Output the [x, y] coordinate of the center of the cell containing the given text.  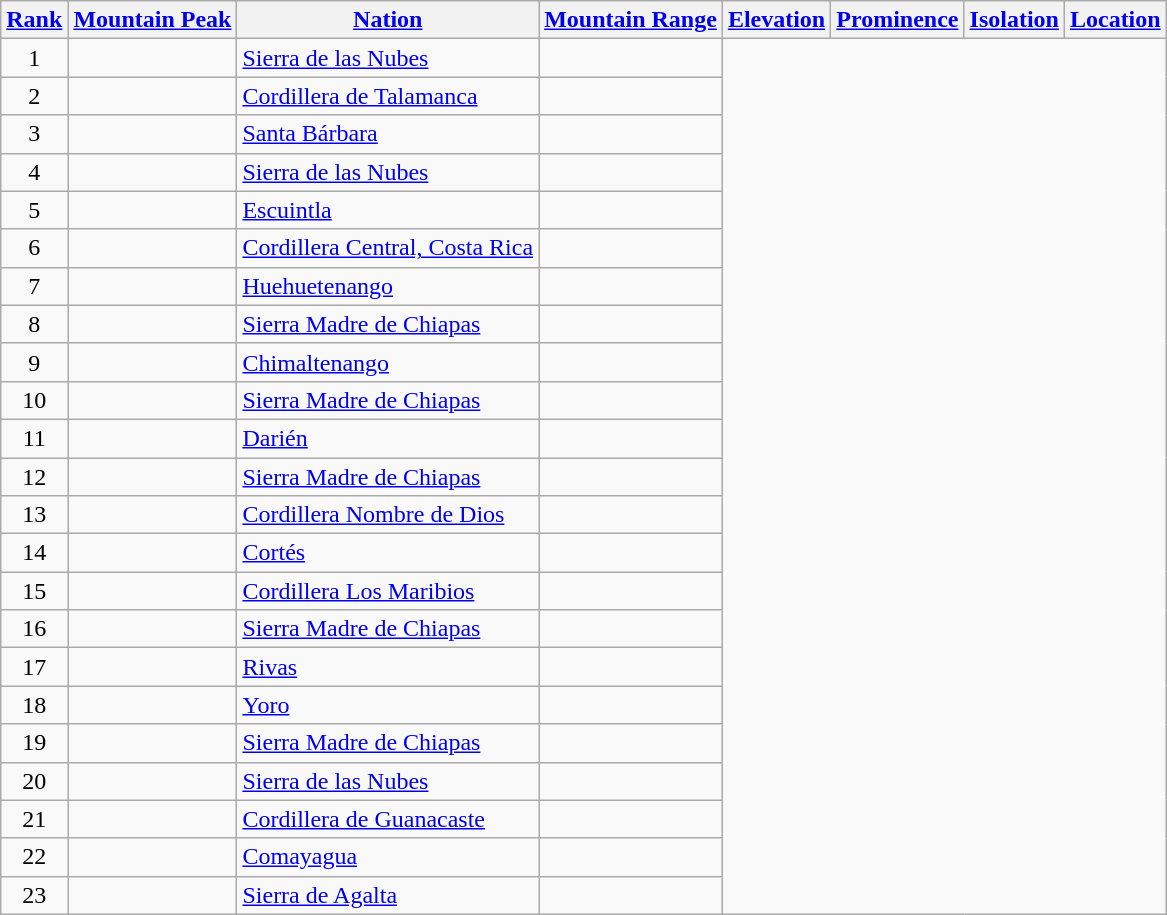
Cordillera Los Maribios [388, 591]
15 [34, 591]
11 [34, 438]
Yoro [388, 705]
Chimaltenango [388, 362]
Cordillera de Guanacaste [388, 819]
16 [34, 629]
22 [34, 857]
Escuintla [388, 210]
19 [34, 743]
Huehuetenango [388, 286]
20 [34, 781]
Mountain Range [631, 20]
Cordillera Central, Costa Rica [388, 248]
12 [34, 477]
Isolation [1014, 20]
14 [34, 553]
1 [34, 58]
10 [34, 400]
Elevation [776, 20]
Rivas [388, 667]
8 [34, 324]
13 [34, 515]
Sierra de Agalta [388, 895]
Santa Bárbara [388, 134]
5 [34, 210]
Prominence [898, 20]
Cordillera de Talamanca [388, 96]
18 [34, 705]
9 [34, 362]
17 [34, 667]
Nation [388, 20]
Darién [388, 438]
Location [1115, 20]
2 [34, 96]
Cordillera Nombre de Dios [388, 515]
3 [34, 134]
7 [34, 286]
Cortés [388, 553]
6 [34, 248]
Rank [34, 20]
4 [34, 172]
Comayagua [388, 857]
Mountain Peak [152, 20]
23 [34, 895]
21 [34, 819]
